For the text-containing cell, return its midpoint in (x, y) coordinate format. 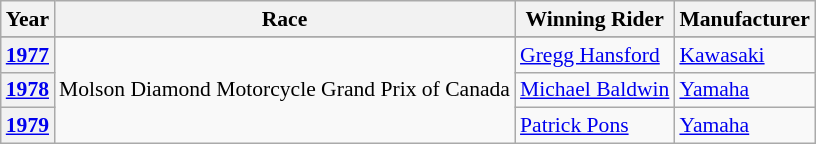
Molson Diamond Motorcycle Grand Prix of Canada (284, 90)
Year (28, 19)
1979 (28, 126)
1977 (28, 55)
1978 (28, 90)
Race (284, 19)
Winning Rider (594, 19)
Patrick Pons (594, 126)
Kawasaki (744, 55)
Gregg Hansford (594, 55)
Manufacturer (744, 19)
Michael Baldwin (594, 90)
